Detect which cell encompasses the target text, then output its (x, y) center coordinate. 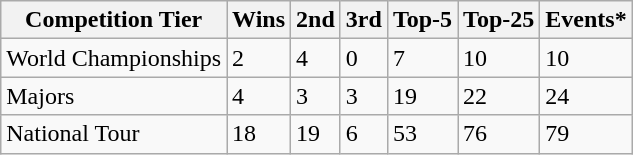
79 (586, 134)
National Tour (114, 134)
Wins (259, 20)
76 (499, 134)
Events* (586, 20)
2 (259, 58)
53 (422, 134)
0 (364, 58)
Top-5 (422, 20)
22 (499, 96)
World Championships (114, 58)
Competition Tier (114, 20)
7 (422, 58)
Majors (114, 96)
Top-25 (499, 20)
6 (364, 134)
2nd (316, 20)
24 (586, 96)
3rd (364, 20)
18 (259, 134)
